Extract the [X, Y] coordinate from the center of the cell holding the provided text.  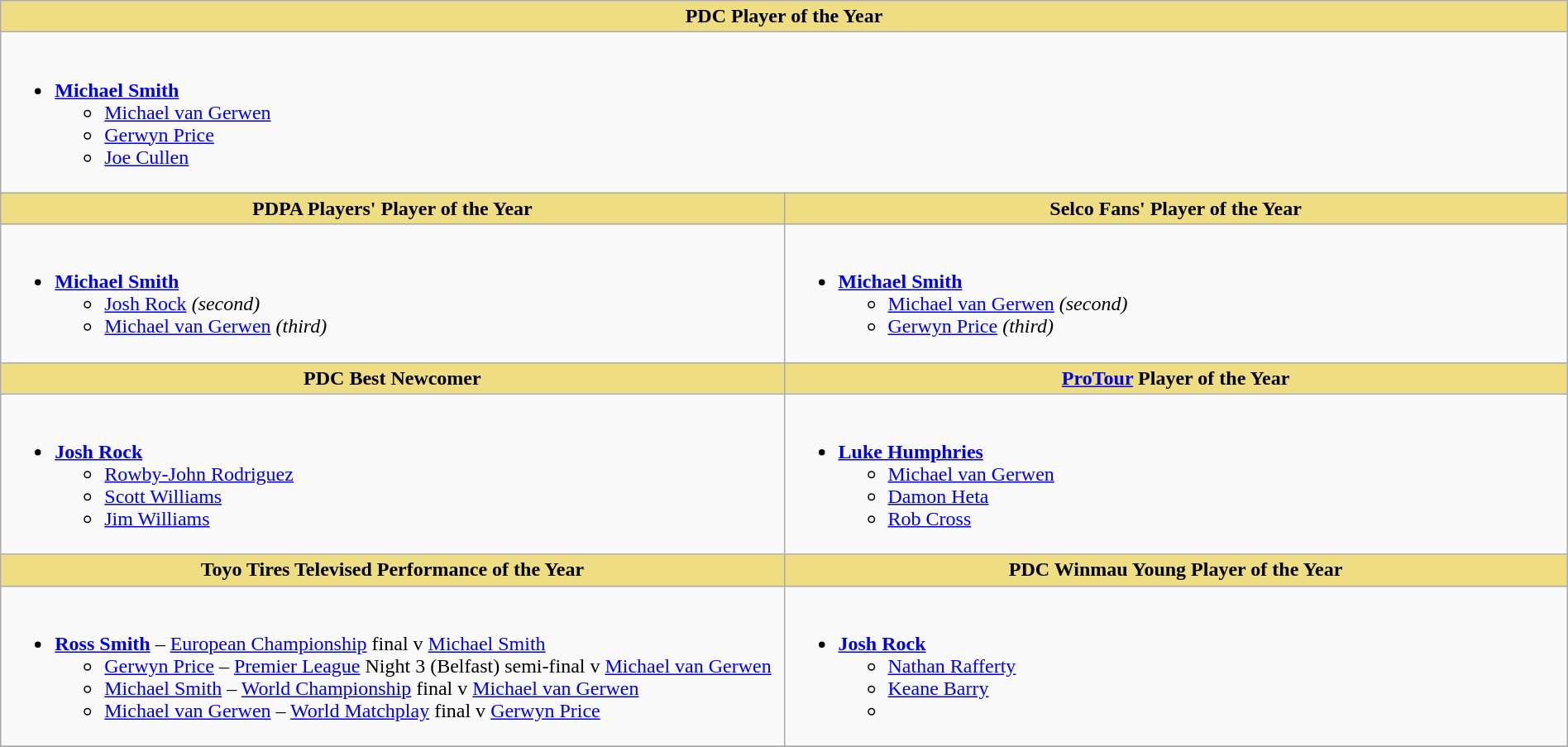
PDPA Players' Player of the Year [392, 208]
Luke HumphriesMichael van GerwenDamon HetaRob Cross [1176, 474]
Michael SmithMichael van GerwenGerwyn PriceJoe Cullen [784, 113]
PDC Best Newcomer [392, 378]
Josh RockNathan RaffertyKeane Barry [1176, 666]
ProTour Player of the Year [1176, 378]
Toyo Tires Televised Performance of the Year [392, 570]
Michael SmithMichael van Gerwen (second)Gerwyn Price (third) [1176, 293]
Michael SmithJosh Rock (second)Michael van Gerwen (third) [392, 293]
PDC Player of the Year [784, 17]
PDC Winmau Young Player of the Year [1176, 570]
Josh RockRowby-John RodriguezScott WilliamsJim Williams [392, 474]
Selco Fans' Player of the Year [1176, 208]
